Return the [x, y] coordinate for the center point of the cell that contains the specified text.  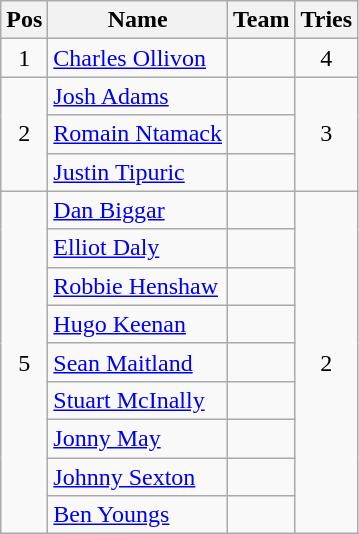
4 [326, 58]
Jonny May [138, 438]
Johnny Sexton [138, 477]
Justin Tipuric [138, 172]
Josh Adams [138, 96]
5 [24, 362]
3 [326, 134]
1 [24, 58]
Dan Biggar [138, 210]
Pos [24, 20]
Team [262, 20]
Sean Maitland [138, 362]
Ben Youngs [138, 515]
Romain Ntamack [138, 134]
Tries [326, 20]
Hugo Keenan [138, 324]
Elliot Daly [138, 248]
Charles Ollivon [138, 58]
Robbie Henshaw [138, 286]
Name [138, 20]
Stuart McInally [138, 400]
